Scan for the cell matching the given text and deliver its (x, y) coordinate at center. 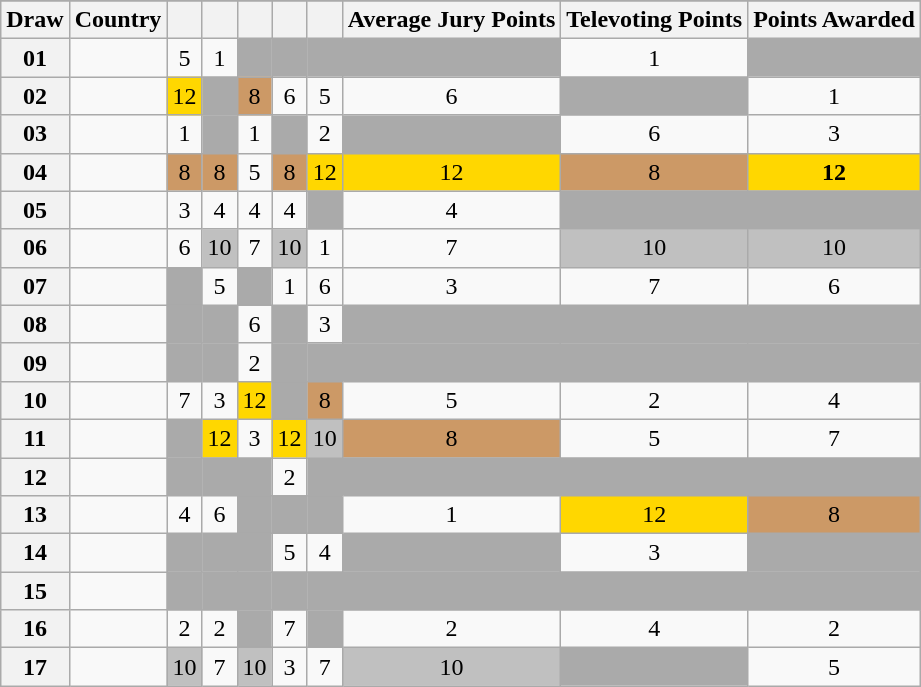
05 (35, 210)
03 (35, 134)
11 (35, 438)
14 (35, 553)
01 (35, 58)
13 (35, 515)
08 (35, 324)
Average Jury Points (452, 20)
07 (35, 286)
17 (35, 667)
09 (35, 362)
Points Awarded (834, 20)
15 (35, 591)
Country (118, 20)
16 (35, 629)
04 (35, 172)
Televoting Points (654, 20)
02 (35, 96)
Draw (35, 20)
06 (35, 248)
